Output the (X, Y) coordinate of the center of the cell containing the given text.  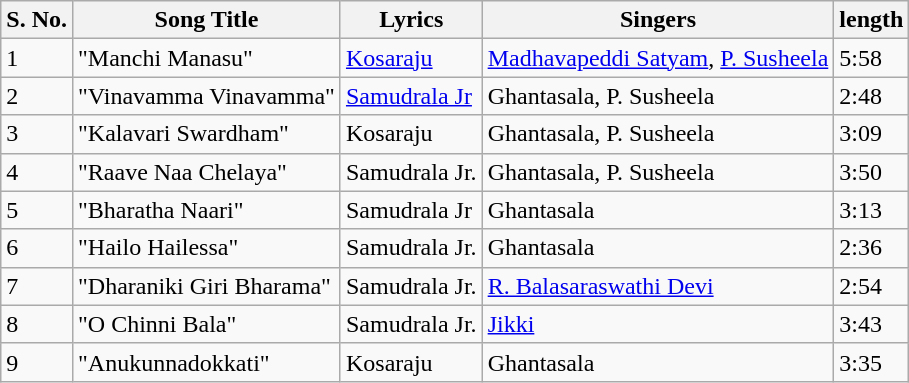
3:09 (872, 134)
S. No. (37, 20)
"Kalavari Swardham" (206, 134)
2 (37, 96)
3:43 (872, 324)
6 (37, 248)
"Anukunnadokkati" (206, 362)
"Dharaniki Giri Bharama" (206, 286)
length (872, 20)
7 (37, 286)
Jikki (658, 324)
"Bharatha Naari" (206, 210)
R. Balasaraswathi Devi (658, 286)
Song Title (206, 20)
4 (37, 172)
"Manchi Manasu" (206, 58)
Lyrics (411, 20)
Madhavapeddi Satyam, P. Susheela (658, 58)
3:50 (872, 172)
9 (37, 362)
5 (37, 210)
3:35 (872, 362)
"Hailo Hailessa" (206, 248)
3:13 (872, 210)
1 (37, 58)
8 (37, 324)
2:54 (872, 286)
Singers (658, 20)
2:48 (872, 96)
2:36 (872, 248)
"Raave Naa Chelaya" (206, 172)
3 (37, 134)
5:58 (872, 58)
"O Chinni Bala" (206, 324)
"Vinavamma Vinavamma" (206, 96)
